Extract the (X, Y) coordinate from the center of the cell holding the provided text.  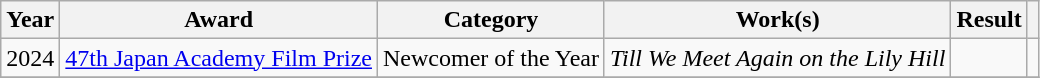
Newcomer of the Year (490, 58)
Till We Meet Again on the Lily Hill (777, 58)
47th Japan Academy Film Prize (219, 58)
Work(s) (777, 20)
Year (30, 20)
Category (490, 20)
2024 (30, 58)
Award (219, 20)
Result (989, 20)
